For the text-containing cell, return its midpoint in [X, Y] coordinate format. 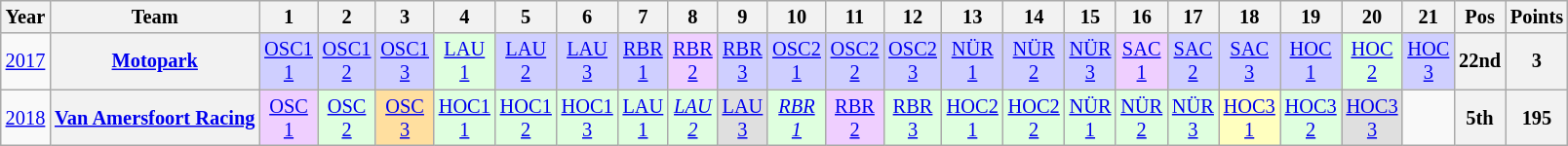
11 [855, 17]
HOC31 [1250, 118]
8 [692, 17]
14 [1034, 17]
1 [289, 17]
Pos [1480, 17]
195 [1537, 118]
OSC22 [855, 61]
OSC23 [913, 61]
OSC11 [289, 61]
Team [154, 17]
2017 [25, 61]
HOC33 [1373, 118]
4 [464, 17]
HOC1 [1311, 61]
Year [25, 17]
Motopark [154, 61]
Points [1537, 17]
2018 [25, 118]
Van Amersfoort Racing [154, 118]
2 [347, 17]
OSC21 [797, 61]
5th [1480, 118]
HOC12 [527, 118]
HOC11 [464, 118]
HOC2 [1373, 61]
17 [1194, 17]
21 [1428, 17]
HOC22 [1034, 118]
18 [1250, 17]
OSC2 [347, 118]
19 [1311, 17]
10 [797, 17]
HOC13 [587, 118]
13 [973, 17]
12 [913, 17]
SAC3 [1250, 61]
7 [644, 17]
SAC2 [1194, 61]
HOC3 [1428, 61]
6 [587, 17]
SAC1 [1141, 61]
15 [1090, 17]
OSC12 [347, 61]
OSC1 [289, 118]
HOC32 [1311, 118]
9 [743, 17]
22nd [1480, 61]
OSC13 [405, 61]
20 [1373, 17]
HOC21 [973, 118]
5 [527, 17]
OSC3 [405, 118]
16 [1141, 17]
